Output the [x, y] coordinate of the center of the cell containing the given text.  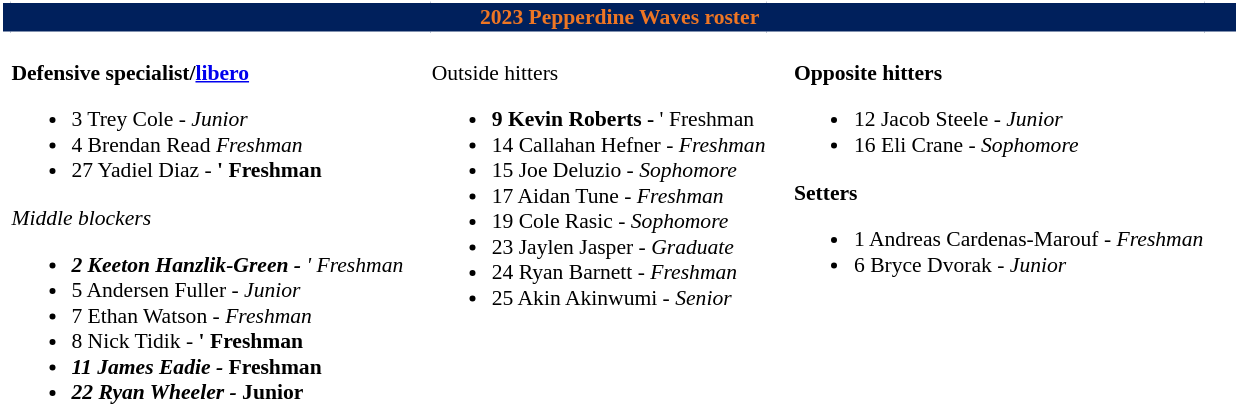
2023 Pepperdine Waves roster [620, 18]
